Scan for the cell matching the given text and deliver its [x, y] coordinate at center. 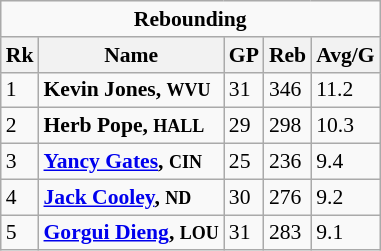
29 [244, 126]
Herb Pope, HALL [130, 126]
346 [288, 90]
Kevin Jones, WVU [130, 90]
2 [20, 126]
Jack Cooley, ND [130, 197]
5 [20, 233]
Avg/G [345, 55]
Name [130, 55]
Reb [288, 55]
9.4 [345, 162]
9.2 [345, 197]
1 [20, 90]
283 [288, 233]
3 [20, 162]
Gorgui Dieng, LOU [130, 233]
9.1 [345, 233]
GP [244, 55]
Rebounding [190, 19]
276 [288, 197]
236 [288, 162]
11.2 [345, 90]
298 [288, 126]
Rk [20, 55]
Yancy Gates, CIN [130, 162]
30 [244, 197]
4 [20, 197]
25 [244, 162]
10.3 [345, 126]
